Scan for the cell matching the given text and deliver its [x, y] coordinate at center. 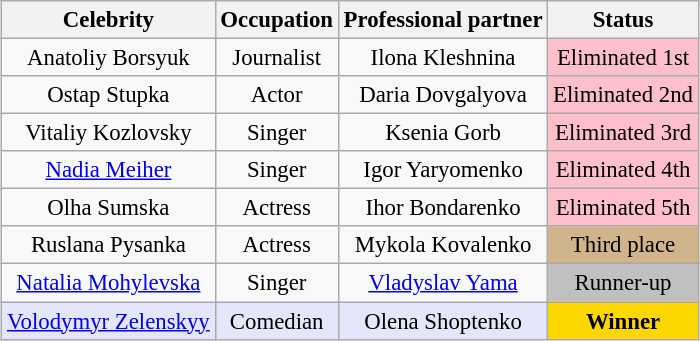
Nadia Meiher [108, 170]
Eliminated 1st [623, 57]
Volodymyr Zelenskyy [108, 321]
Occupation [276, 20]
Daria Dovgalyova [443, 95]
Olha Sumska [108, 208]
Ostap Stupka [108, 95]
Ihor Bondarenko [443, 208]
Winner [623, 321]
Eliminated 2nd [623, 95]
Professional partner [443, 20]
Status [623, 20]
Igor Yaryomenko [443, 170]
Celebrity [108, 20]
Ilona Kleshnina [443, 57]
Ksenia Gorb [443, 133]
Actor [276, 95]
Vitaliy Kozlovsky [108, 133]
Ruslana Pysanka [108, 245]
Eliminated 4th [623, 170]
Natalia Mohylevska [108, 283]
Olena Shoptenko [443, 321]
Vladyslav Yama [443, 283]
Eliminated 3rd [623, 133]
Anatoliy Borsyuk [108, 57]
Third place [623, 245]
Comedian [276, 321]
Runner-up [623, 283]
Eliminated 5th [623, 208]
Journalist [276, 57]
Mykola Kovalenko [443, 245]
